From the cell containing the given text, extract its center point as (x, y) coordinate. 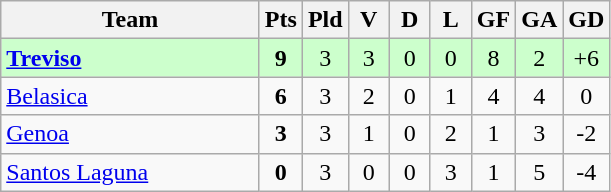
Belasica (130, 96)
-2 (586, 134)
Pts (280, 20)
-4 (586, 172)
Santos Laguna (130, 172)
Treviso (130, 58)
GD (586, 20)
V (368, 20)
GA (540, 20)
L (450, 20)
9 (280, 58)
8 (493, 58)
GF (493, 20)
+6 (586, 58)
Team (130, 20)
5 (540, 172)
Genoa (130, 134)
6 (280, 96)
D (410, 20)
Pld (325, 20)
